For the text-containing cell, return its midpoint in (X, Y) coordinate format. 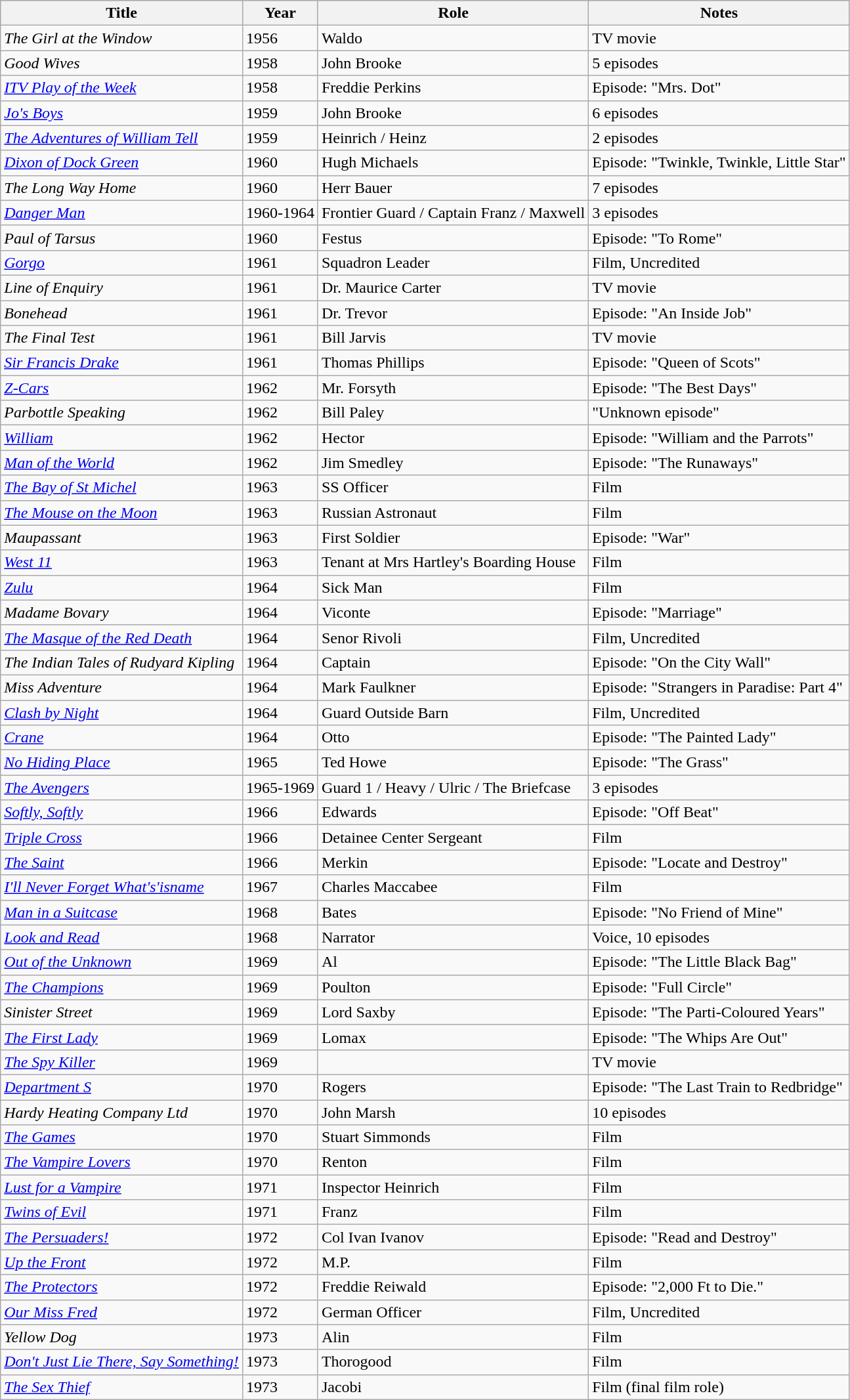
The Spy Killer (122, 1062)
Year (280, 13)
The Girl at the Window (122, 38)
Bill Jarvis (453, 338)
Episode: "Strangers in Paradise: Part 4" (719, 687)
No Hiding Place (122, 763)
Otto (453, 738)
7 episodes (719, 188)
The Avengers (122, 788)
Alin (453, 1337)
Episode: "The Whips Are Out" (719, 1037)
Episode: "On the City Wall" (719, 662)
Man of the World (122, 463)
Franz (453, 1212)
Rogers (453, 1087)
SS Officer (453, 488)
Hugh Michaels (453, 163)
Z-Cars (122, 388)
Episode: "2,000 Ft to Die." (719, 1287)
Episode: "The Best Days" (719, 388)
I'll Never Forget What's'isname (122, 887)
Episode: "The Runaways" (719, 463)
Jacobi (453, 1387)
Notes (719, 13)
Look and Read (122, 937)
Role (453, 13)
Bates (453, 912)
The Mouse on the Moon (122, 513)
Episode: "The Little Black Bag" (719, 962)
Softly, Softly (122, 813)
ITV Play of the Week (122, 88)
Episode: "An Inside Job" (719, 313)
Episode: "The Last Train to Redbridge" (719, 1087)
Bonehead (122, 313)
Episode: "Full Circle" (719, 987)
10 episodes (719, 1113)
Episode: "The Grass" (719, 763)
The Vampire Lovers (122, 1162)
Russian Astronaut (453, 513)
1965 (280, 763)
Zulu (122, 587)
Episode: "No Friend of Mine" (719, 912)
Mark Faulkner (453, 687)
The Persuaders! (122, 1237)
Triple Cross (122, 838)
Narrator (453, 937)
Lord Saxby (453, 1012)
M.P. (453, 1262)
First Soldier (453, 538)
Clash by Night (122, 712)
Don't Just Lie There, Say Something! (122, 1362)
Tenant at Mrs Hartley's Boarding House (453, 562)
Our Miss Fred (122, 1312)
Episode: "War" (719, 538)
Dixon of Dock Green (122, 163)
Waldo (453, 38)
Episode: "The Parti-Coloured Years" (719, 1012)
5 episodes (719, 63)
Twins of Evil (122, 1212)
The Adventures of William Tell (122, 138)
Detainee Center Sergeant (453, 838)
Renton (453, 1162)
Ted Howe (453, 763)
2 episodes (719, 138)
1965-1969 (280, 788)
Herr Bauer (453, 188)
Line of Enquiry (122, 287)
West 11 (122, 562)
1960-1964 (280, 213)
Freddie Reiwald (453, 1287)
Col Ivan Ivanov (453, 1237)
Voice, 10 episodes (719, 937)
Hardy Heating Company Ltd (122, 1113)
The Bay of St Michel (122, 488)
Madame Bovary (122, 612)
The Masque of the Red Death (122, 637)
Senor Rivoli (453, 637)
Freddie Perkins (453, 88)
The Games (122, 1137)
The Saint (122, 862)
Episode: "Mrs. Dot" (719, 88)
The First Lady (122, 1037)
Dr. Trevor (453, 313)
The Sex Thief (122, 1387)
Poulton (453, 987)
Gorgo (122, 263)
1956 (280, 38)
Festus (453, 238)
Parbottle Speaking (122, 413)
Up the Front (122, 1262)
Out of the Unknown (122, 962)
Bill Paley (453, 413)
Sinister Street (122, 1012)
Thomas Phillips (453, 363)
Sir Francis Drake (122, 363)
Miss Adventure (122, 687)
Episode: "Marriage" (719, 612)
Al (453, 962)
Viconte (453, 612)
Mr. Forsyth (453, 388)
Sick Man (453, 587)
The Final Test (122, 338)
William (122, 438)
The Champions (122, 987)
Crane (122, 738)
"Unknown episode" (719, 413)
German Officer (453, 1312)
Frontier Guard / Captain Franz / Maxwell (453, 213)
Merkin (453, 862)
Squadron Leader (453, 263)
Heinrich / Heinz (453, 138)
Danger Man (122, 213)
The Indian Tales of Rudyard Kipling (122, 662)
Good Wives (122, 63)
Edwards (453, 813)
Episode: "Read and Destroy" (719, 1237)
Inspector Heinrich (453, 1187)
Episode: "The Painted Lady" (719, 738)
Episode: "Queen of Scots" (719, 363)
The Protectors (122, 1287)
Title (122, 13)
John Marsh (453, 1113)
Jo's Boys (122, 113)
Lust for a Vampire (122, 1187)
Charles Maccabee (453, 887)
Jim Smedley (453, 463)
Lomax (453, 1037)
Thorogood (453, 1362)
Episode: "Locate and Destroy" (719, 862)
Film (final film role) (719, 1387)
The Long Way Home (122, 188)
Hector (453, 438)
6 episodes (719, 113)
Man in a Suitcase (122, 912)
Paul of Tarsus (122, 238)
Dr. Maurice Carter (453, 287)
Episode: "Twinkle, Twinkle, Little Star" (719, 163)
Guard Outside Barn (453, 712)
Maupassant (122, 538)
1967 (280, 887)
Guard 1 / Heavy / Ulric / The Briefcase (453, 788)
Episode: "William and the Parrots" (719, 438)
Stuart Simmonds (453, 1137)
Yellow Dog (122, 1337)
Episode: "Off Beat" (719, 813)
Captain (453, 662)
Episode: "To Rome" (719, 238)
Department S (122, 1087)
